Search for the cell housing the specified text and yield its (x, y) center coordinate. 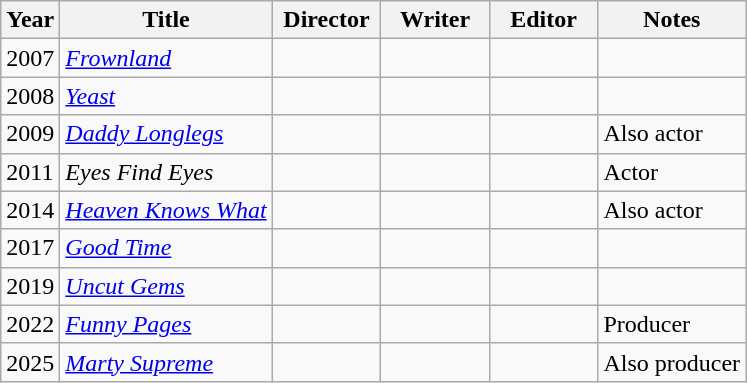
2014 (30, 210)
Yeast (166, 96)
2025 (30, 362)
2007 (30, 58)
2022 (30, 324)
Good Time (166, 248)
Writer (436, 20)
Actor (672, 172)
Marty Supreme (166, 362)
Also producer (672, 362)
2011 (30, 172)
Funny Pages (166, 324)
2009 (30, 134)
Frownland (166, 58)
2019 (30, 286)
2017 (30, 248)
2008 (30, 96)
Editor (544, 20)
Uncut Gems (166, 286)
Eyes Find Eyes (166, 172)
Title (166, 20)
Director (326, 20)
Heaven Knows What (166, 210)
Notes (672, 20)
Daddy Longlegs (166, 134)
Year (30, 20)
Producer (672, 324)
